From the cell containing the given text, extract its center point as (X, Y) coordinate. 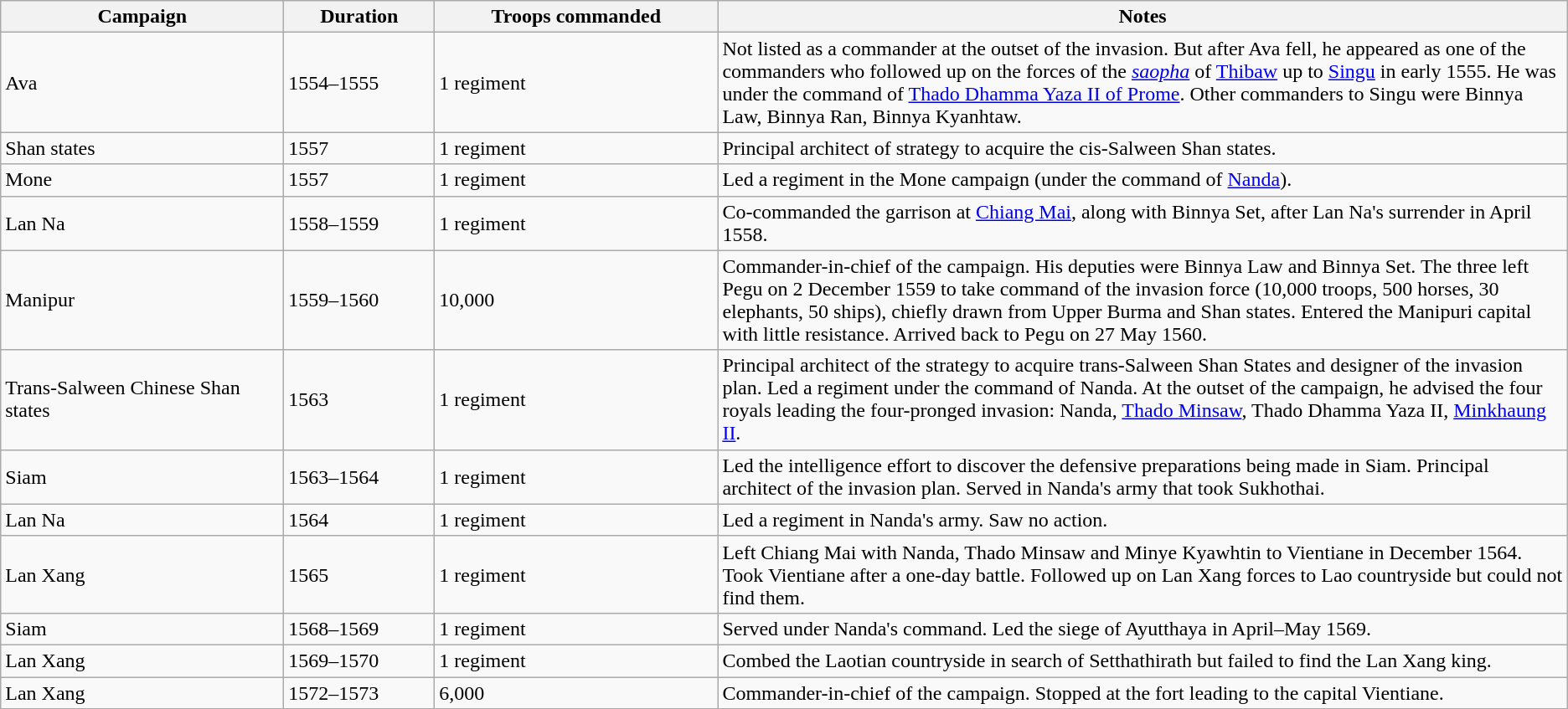
Shan states (142, 148)
Duration (359, 17)
Trans-Salween Chinese Shan states (142, 400)
10,000 (576, 300)
1559–1560 (359, 300)
1568–1569 (359, 629)
1565 (359, 574)
1563–1564 (359, 477)
Led a regiment in Nanda's army. Saw no action. (1142, 520)
Combed the Laotian countryside in search of Setthathirath but failed to find the Lan Xang king. (1142, 660)
1554–1555 (359, 82)
Notes (1142, 17)
1563 (359, 400)
1569–1570 (359, 660)
1572–1573 (359, 692)
Led a regiment in the Mone campaign (under the command of Nanda). (1142, 180)
1558–1559 (359, 223)
Co-commanded the garrison at Chiang Mai, along with Binnya Set, after Lan Na's surrender in April 1558. (1142, 223)
Commander-in-chief of the campaign. Stopped at the fort leading to the capital Vientiane. (1142, 692)
Manipur (142, 300)
Mone (142, 180)
Served under Nanda's command. Led the siege of Ayutthaya in April–May 1569. (1142, 629)
Troops commanded (576, 17)
Ava (142, 82)
1564 (359, 520)
6,000 (576, 692)
Principal architect of strategy to acquire the cis-Salween Shan states. (1142, 148)
Campaign (142, 17)
